Detect which cell encompasses the target text, then output its (x, y) center coordinate. 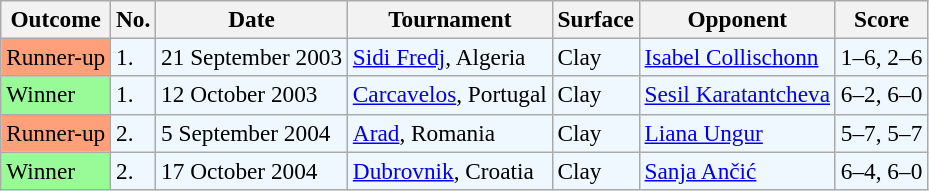
Surface (596, 19)
5 September 2004 (252, 133)
6–4, 6–0 (881, 170)
5–7, 5–7 (881, 133)
No. (134, 19)
21 September 2003 (252, 57)
6–2, 6–0 (881, 95)
Outcome (56, 19)
Arad, Romania (450, 133)
Dubrovnik, Croatia (450, 170)
Date (252, 19)
Isabel Collischonn (737, 57)
Tournament (450, 19)
Sanja Ančić (737, 170)
1–6, 2–6 (881, 57)
Liana Ungur (737, 133)
12 October 2003 (252, 95)
Score (881, 19)
Carcavelos, Portugal (450, 95)
Opponent (737, 19)
Sidi Fredj, Algeria (450, 57)
Sesil Karatantcheva (737, 95)
17 October 2004 (252, 170)
